Scan for the cell matching the given text and deliver its [X, Y] coordinate at center. 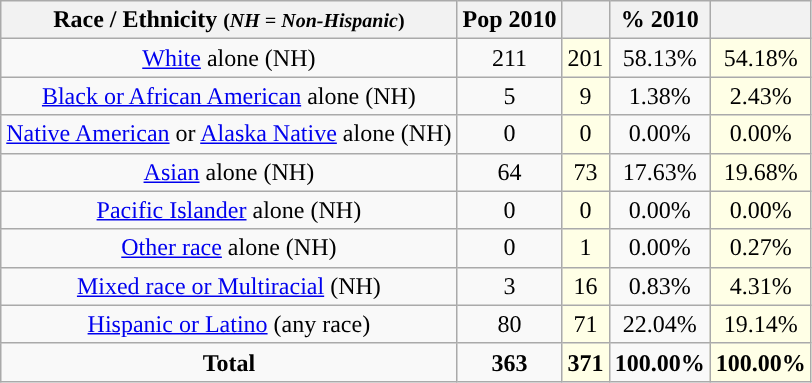
Other race alone (NH) [229, 248]
363 [510, 362]
3 [510, 286]
2.43% [760, 96]
17.63% [660, 172]
58.13% [660, 58]
Pacific Islander alone (NH) [229, 210]
19.14% [760, 324]
0.27% [760, 248]
1 [586, 248]
Pop 2010 [510, 20]
54.18% [760, 58]
Total [229, 362]
Asian alone (NH) [229, 172]
% 2010 [660, 20]
Hispanic or Latino (any race) [229, 324]
Mixed race or Multiracial (NH) [229, 286]
22.04% [660, 324]
White alone (NH) [229, 58]
211 [510, 58]
5 [510, 96]
Native American or Alaska Native alone (NH) [229, 134]
9 [586, 96]
0.83% [660, 286]
71 [586, 324]
19.68% [760, 172]
Black or African American alone (NH) [229, 96]
Race / Ethnicity (NH = Non-Hispanic) [229, 20]
64 [510, 172]
371 [586, 362]
4.31% [760, 286]
201 [586, 58]
80 [510, 324]
16 [586, 286]
1.38% [660, 96]
73 [586, 172]
